Search for the cell housing the specified text and yield its [x, y] center coordinate. 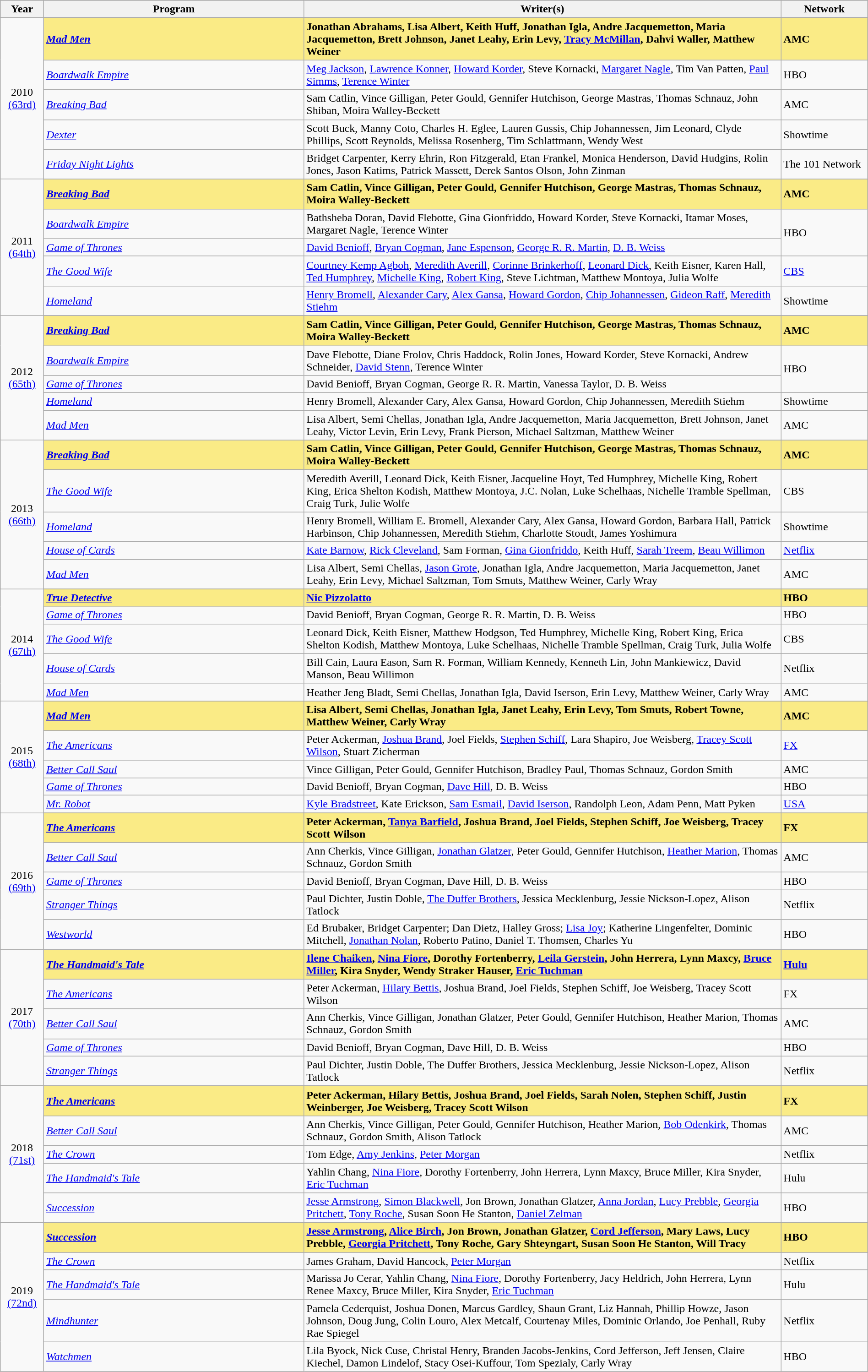
2017(70th) [22, 1018]
USA [824, 804]
David Benioff, Bryan Cogman, Jane Espenson, George R. R. Martin, D. B. Weiss [542, 247]
Bathsheba Doran, David Flebotte, Gina Gionfriddo, Howard Korder, Steve Kornacki, Itamar Moses, Margaret Nagle, Terence Winter [542, 223]
2019(72nd) [22, 1297]
Henry Bromell, Alexander Cary, Alex Gansa, Howard Gordon, Chip Johannessen, Meredith Stiehm [542, 402]
Friday Night Lights [174, 164]
Lisa Albert, Semi Chellas, Jonathan Igla, Janet Leahy, Erin Levy, Tom Smuts, Robert Towne, Matthew Weiner, Carly Wray [542, 715]
Sam Catlin, Vince Gilligan, Peter Gould, Gennifer Hutchison, George Mastras, Thomas Schnauz, John Shiban, Moira Walley-Beckett [542, 104]
Tom Edge, Amy Jenkins, Peter Morgan [542, 1154]
2012(65th) [22, 377]
James Graham, David Hancock, Peter Morgan [542, 1261]
2010(63rd) [22, 98]
Peter Ackerman, Hilary Bettis, Joshua Brand, Joel Fields, Stephen Schiff, Joe Weisberg, Tracey Scott Wilson [542, 994]
Meg Jackson, Lawrence Konner, Howard Korder, Steve Kornacki, Margaret Nagle, Tim Van Patten, Paul Simms, Terence Winter [542, 75]
Mindhunter [174, 1321]
Dave Flebotte, Diane Frolov, Chris Haddock, Rolin Jones, Howard Korder, Steve Kornacki, Andrew Schneider, David Stenn, Terence Winter [542, 360]
Kate Barnow, Rick Cleveland, Sam Forman, Gina Gionfriddo, Keith Huff, Sarah Treem, Beau Willimon [542, 550]
2011(64th) [22, 247]
Kyle Bradstreet, Kate Erickson, Sam Esmail, David Iserson, Randolph Leon, Adam Penn, Matt Pyken [542, 804]
Writer(s) [542, 9]
2018(71st) [22, 1154]
Westworld [174, 934]
David Benioff, Bryan Cogman, George R. R. Martin, Vanessa Taylor, D. B. Weiss [542, 384]
Nic Pizzolatto [542, 598]
2014(67th) [22, 645]
Peter Ackerman, Hilary Bettis, Joshua Brand, Joel Fields, Sarah Nolen, Stephen Schiff, Justin Weinberger, Joe Weisberg, Tracey Scott Wilson [542, 1101]
Yahlin Chang, Nina Fiore, Dorothy Fortenberry, John Herrera, Lynn Maxcy, Bruce Miller, Kira Snyder, Eric Tuchman [542, 1178]
Peter Ackerman, Tanya Barfield, Joshua Brand, Joel Fields, Stephen Schiff, Joe Weisberg, Tracey Scott Wilson [542, 828]
Vince Gilligan, Peter Gould, Gennifer Hutchison, Bradley Paul, Thomas Schnauz, Gordon Smith [542, 769]
Year [22, 9]
Henry Bromell, Alexander Cary, Alex Gansa, Howard Gordon, Chip Johannessen, Gideon Raff, Meredith Stiehm [542, 300]
Network [824, 9]
The 101 Network [824, 164]
David Benioff, Bryan Cogman, George R. R. Martin, D. B. Weiss [542, 615]
2013(66th) [22, 515]
2016(69th) [22, 881]
Dexter [174, 135]
Bill Cain, Laura Eason, Sam R. Forman, William Kennedy, Kenneth Lin, John Mankiewicz, David Manson, Beau Willimon [542, 669]
Peter Ackerman, Joshua Brand, Joel Fields, Stephen Schiff, Lara Shapiro, Joe Weisberg, Tracey Scott Wilson, Stuart Zicherman [542, 746]
True Detective [174, 598]
Mr. Robot [174, 804]
Heather Jeng Bladt, Semi Chellas, Jonathan Igla, David Iserson, Erin Levy, Matthew Weiner, Carly Wray [542, 692]
Program [174, 9]
Watchmen [174, 1356]
2015(68th) [22, 757]
Ann Cherkis, Vince Gilligan, Peter Gould, Gennifer Hutchison, Heather Marion, Bob Odenkirk, Thomas Schnauz, Gordon Smith, Alison Tatlock [542, 1130]
